Return [x, y] of the center of cell containing provided text 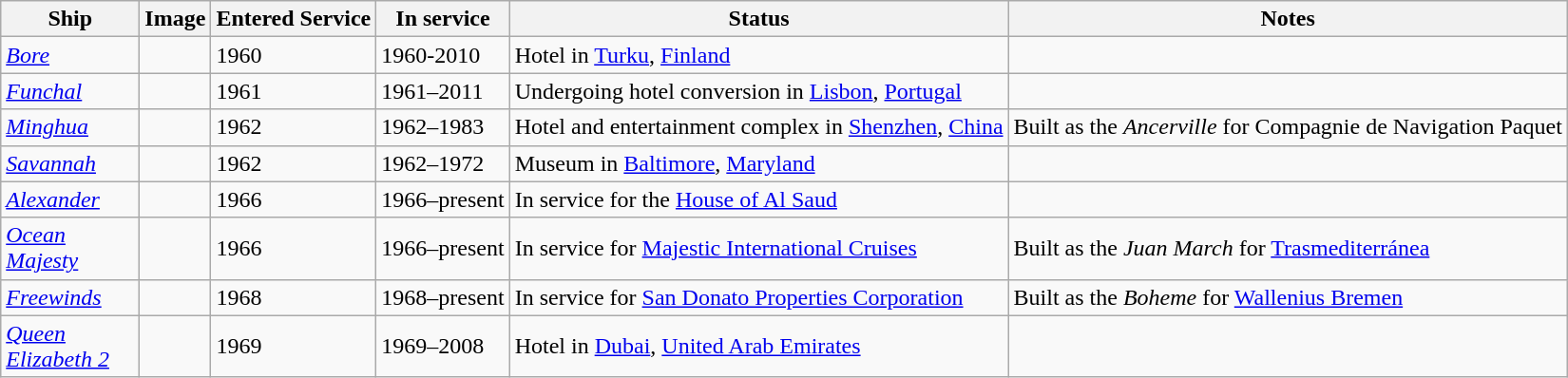
In service for San Donato Properties Corporation [758, 297]
In service for Majestic International Cruises [758, 249]
1961 [294, 91]
Built as the Ancerville for Compagnie de Navigation Paquet [1288, 127]
Queen Elizabeth 2 [70, 346]
Status [758, 19]
Ship [70, 19]
1961–2011 [443, 91]
1969 [294, 346]
Funchal [70, 91]
1968–present [443, 297]
Minghua [70, 127]
Entered Service [294, 19]
1962–1983 [443, 127]
Hotel in Dubai, United Arab Emirates [758, 346]
Alexander [70, 199]
Savannah [70, 163]
Image [175, 19]
Hotel in Turku, Finland [758, 55]
In service for the House of Al Saud [758, 199]
1968 [294, 297]
Hotel and entertainment complex in Shenzhen, China [758, 127]
Undergoing hotel conversion in Lisbon, Portugal [758, 91]
1969–2008 [443, 346]
Freewinds [70, 297]
Ocean Majesty [70, 249]
Notes [1288, 19]
In service [443, 19]
Museum in Baltimore, Maryland [758, 163]
Built as the Boheme for Wallenius Bremen [1288, 297]
1962–1972 [443, 163]
1960 [294, 55]
1960-2010 [443, 55]
Built as the Juan March for Trasmediterránea [1288, 249]
Bore [70, 55]
